For the text-containing cell, return its midpoint in (x, y) coordinate format. 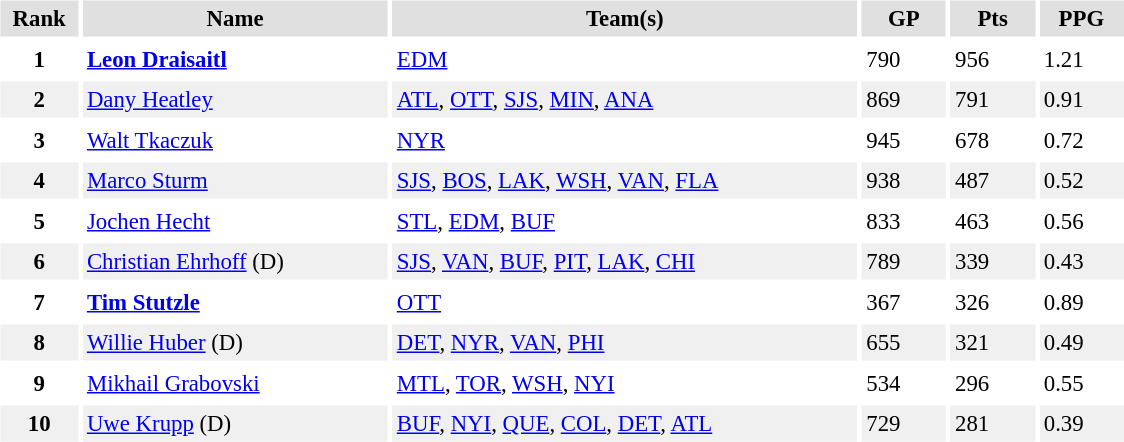
Marco Sturm (234, 180)
463 (993, 221)
0.89 (1081, 302)
Christian Ehrhoff (D) (234, 262)
0.49 (1081, 342)
ATL, OTT, SJS, MIN, ANA (624, 100)
367 (904, 302)
SJS, VAN, BUF, PIT, LAK, CHI (624, 262)
Dany Heatley (234, 100)
0.52 (1081, 180)
296 (993, 383)
MTL, TOR, WSH, NYI (624, 383)
9 (38, 383)
STL, EDM, BUF (624, 221)
833 (904, 221)
1.21 (1081, 59)
0.43 (1081, 262)
BUF, NYI, QUE, COL, DET, ATL (624, 424)
Leon Draisaitl (234, 59)
EDM (624, 59)
NYR (624, 140)
321 (993, 342)
938 (904, 180)
PPG (1081, 18)
0.56 (1081, 221)
Uwe Krupp (D) (234, 424)
326 (993, 302)
729 (904, 424)
5 (38, 221)
789 (904, 262)
SJS, BOS, LAK, WSH, VAN, FLA (624, 180)
791 (993, 100)
790 (904, 59)
8 (38, 342)
Jochen Hecht (234, 221)
Pts (993, 18)
Team(s) (624, 18)
6 (38, 262)
869 (904, 100)
0.91 (1081, 100)
Rank (38, 18)
655 (904, 342)
0.55 (1081, 383)
4 (38, 180)
10 (38, 424)
956 (993, 59)
2 (38, 100)
Willie Huber (D) (234, 342)
0.72 (1081, 140)
Tim Stutzle (234, 302)
7 (38, 302)
945 (904, 140)
534 (904, 383)
Mikhail Grabovski (234, 383)
OTT (624, 302)
Name (234, 18)
0.39 (1081, 424)
3 (38, 140)
Walt Tkaczuk (234, 140)
487 (993, 180)
678 (993, 140)
339 (993, 262)
GP (904, 18)
1 (38, 59)
281 (993, 424)
DET, NYR, VAN, PHI (624, 342)
